Pinpoint the cell where the given text exists, returning its (X, Y) midpoint coordinate. 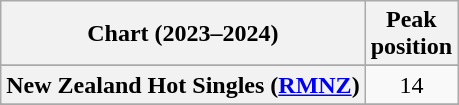
Chart (2023–2024) (183, 34)
14 (411, 85)
Peakposition (411, 34)
New Zealand Hot Singles (RMNZ) (183, 85)
